From the cell containing the given text, extract its center point as [x, y] coordinate. 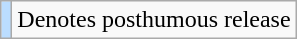
Denotes posthumous release [154, 20]
